Capture the cell that displays the provided text and extract its (X, Y) central coordinate. 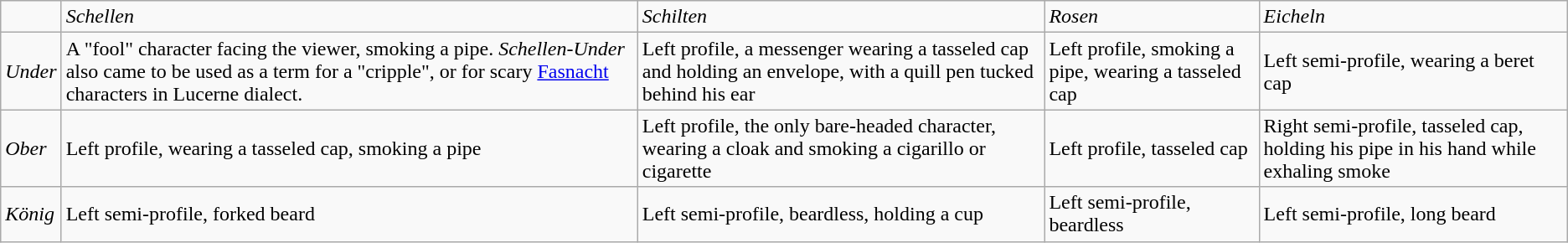
Right semi-profile, tasseled cap, holding his pipe in his hand while exhaling smoke (1413, 148)
Left semi-profile, long beard (1413, 215)
Left semi-profile, beardless (1152, 215)
Left semi-profile, beardless, holding a cup (841, 215)
Rosen (1152, 17)
Left profile, smoking a pipe, wearing a tasseled cap (1152, 71)
Left profile, the only bare-headed character, wearing a cloak and smoking a cigarillo or cigarette (841, 148)
Ober (31, 148)
Schilten (841, 17)
Left semi-profile, forked beard (349, 215)
Under (31, 71)
Schellen (349, 17)
Left profile, wearing a tasseled cap, smoking a pipe (349, 148)
König (31, 215)
Left profile, a messenger wearing a tasseled cap and holding an envelope, with a quill pen tucked behind his ear (841, 71)
Eicheln (1413, 17)
Left profile, tasseled cap (1152, 148)
Left semi-profile, wearing a beret cap (1413, 71)
